Provide the [X, Y] coordinate of the cell's center where the given text is located.  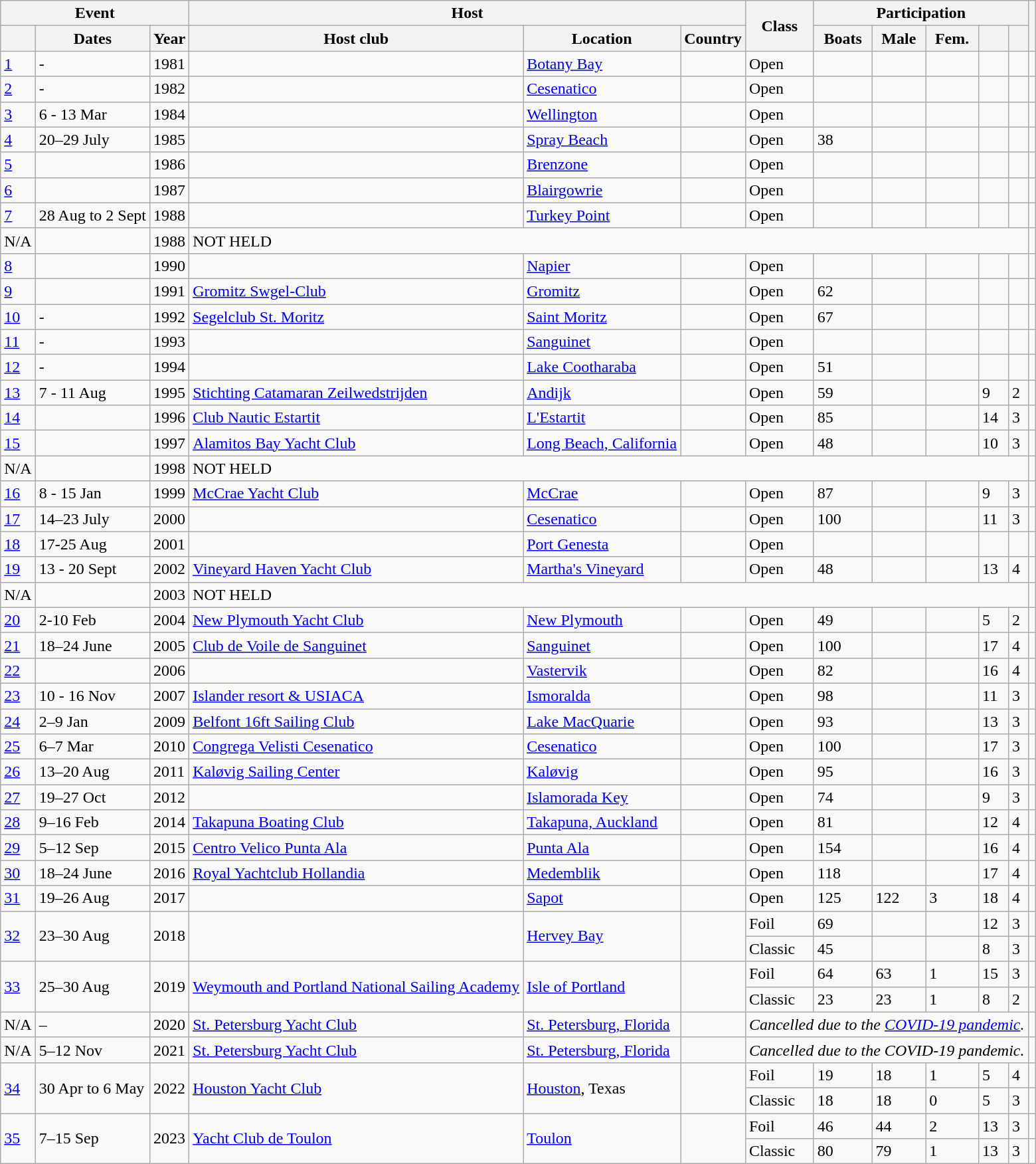
– [92, 1024]
1994 [170, 367]
87 [843, 494]
46 [843, 1126]
1997 [170, 443]
2007 [170, 696]
1995 [170, 393]
7 - 11 Aug [92, 393]
5–12 Nov [92, 1050]
17-25 Aug [92, 544]
1996 [170, 418]
Brenzone [602, 165]
23–30 Aug [92, 936]
1990 [170, 266]
Takapuna Boating Club [356, 823]
Kaløvig Sailing Center [356, 772]
Weymouth and Portland National Sailing Academy [356, 987]
Centro Velico Punta Ala [356, 848]
35 [18, 1139]
6 - 13 Mar [92, 114]
Country [713, 39]
49 [843, 620]
Hervey Bay [602, 936]
9–16 Feb [92, 823]
93 [843, 721]
Punta Ala [602, 848]
Ismoralda [602, 696]
2012 [170, 797]
Alamitos Bay Yacht Club [356, 443]
Yacht Club de Toulon [356, 1139]
Islander resort & USIACA [356, 696]
2-10 Feb [92, 620]
10 - 16 Nov [92, 696]
13–20 Aug [92, 772]
2022 [170, 1088]
Male [899, 39]
25 [18, 747]
34 [18, 1088]
1999 [170, 494]
26 [18, 772]
44 [899, 1126]
8 - 15 Jan [92, 494]
Spray Beach [602, 140]
Stichting Catamaran Zeilwedstrijden [356, 393]
Fem. [952, 39]
2023 [170, 1139]
Vineyard Haven Yacht Club [356, 569]
Isle of Portland [602, 987]
1986 [170, 165]
Napier [602, 266]
Royal Yachtclub Hollandia [356, 873]
74 [843, 797]
95 [843, 772]
31 [18, 898]
6 [18, 190]
5–12 Sep [92, 848]
2015 [170, 848]
154 [843, 848]
2009 [170, 721]
118 [843, 873]
24 [18, 721]
1985 [170, 140]
51 [843, 367]
2–9 Jan [92, 721]
Toulon [602, 1139]
Port Genesta [602, 544]
Martha's Vineyard [602, 569]
2014 [170, 823]
19–26 Aug [92, 898]
82 [843, 670]
33 [18, 987]
Location [602, 39]
2020 [170, 1024]
2011 [170, 772]
6–7 Mar [92, 747]
19–27 Oct [92, 797]
79 [899, 1151]
1984 [170, 114]
38 [843, 140]
Turkey Point [602, 215]
30 [18, 873]
22 [18, 670]
Takapuna, Auckland [602, 823]
2016 [170, 873]
1993 [170, 342]
98 [843, 696]
Gromitz [602, 291]
45 [843, 949]
Blairgowrie [602, 190]
Segelclub St. Moritz [356, 317]
Islamorada Key [602, 797]
Wellington [602, 114]
Long Beach, California [602, 443]
81 [843, 823]
New Plymouth Yacht Club [356, 620]
2003 [170, 595]
Gromitz Swgel-Club [356, 291]
1981 [170, 64]
2021 [170, 1050]
Host [468, 13]
2000 [170, 519]
2002 [170, 569]
122 [899, 898]
80 [843, 1151]
Kaløvig [602, 772]
Dates [92, 39]
2006 [170, 670]
28 [18, 823]
Class [780, 26]
Botany Bay [602, 64]
Belfont 16ft Sailing Club [356, 721]
69 [843, 923]
Lake Cootharaba [602, 367]
7–15 Sep [92, 1139]
64 [843, 974]
20 [18, 620]
Saint Moritz [602, 317]
2010 [170, 747]
Houston Yacht Club [356, 1088]
Participation [920, 13]
59 [843, 393]
Medemblik [602, 873]
28 Aug to 2 Sept [92, 215]
125 [843, 898]
Year [170, 39]
Lake MacQuarie [602, 721]
21 [18, 645]
29 [18, 848]
7 [18, 215]
Host club [356, 39]
2005 [170, 645]
2018 [170, 936]
McCrae Yacht Club [356, 494]
Houston, Texas [602, 1088]
85 [843, 418]
L'Estartit [602, 418]
27 [18, 797]
Vastervik [602, 670]
1987 [170, 190]
32 [18, 936]
1982 [170, 89]
14–23 July [92, 519]
Andijk [602, 393]
2004 [170, 620]
Sapot [602, 898]
1991 [170, 291]
2001 [170, 544]
New Plymouth [602, 620]
Boats [843, 39]
25–30 Aug [92, 987]
2017 [170, 898]
20–29 July [92, 140]
Congrega Velisti Cesenatico [356, 747]
Club Nautic Estartit [356, 418]
2019 [170, 987]
67 [843, 317]
Club de Voile de Sanguinet [356, 645]
1998 [170, 468]
Event [95, 13]
62 [843, 291]
McCrae [602, 494]
13 - 20 Sept [92, 569]
1992 [170, 317]
0 [952, 1100]
63 [899, 974]
30 Apr to 6 May [92, 1088]
